Return [X, Y] of the center of cell containing provided text 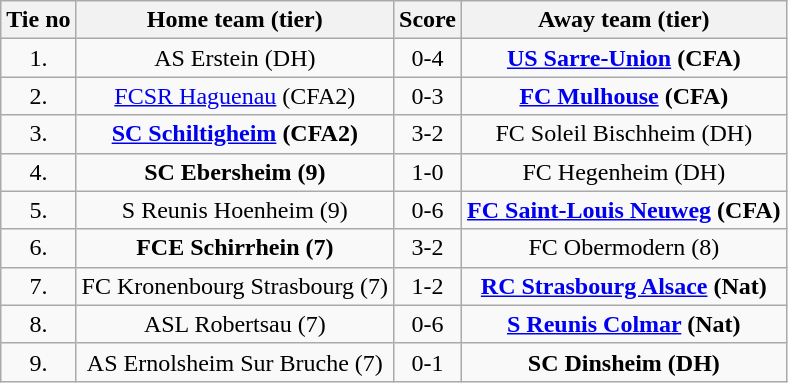
SC Ebersheim (9) [235, 172]
ASL Robertsau (7) [235, 324]
FC Hegenheim (DH) [624, 172]
FC Obermodern (8) [624, 248]
RC Strasbourg Alsace (Nat) [624, 286]
0-1 [428, 362]
Home team (tier) [235, 20]
6. [38, 248]
Score [428, 20]
FC Mulhouse (CFA) [624, 96]
2. [38, 96]
4. [38, 172]
S Reunis Hoenheim (9) [235, 210]
FC Kronenbourg Strasbourg (7) [235, 286]
Away team (tier) [624, 20]
3. [38, 134]
AS Erstein (DH) [235, 58]
FCSR Haguenau (CFA2) [235, 96]
US Sarre-Union (CFA) [624, 58]
FC Saint-Louis Neuweg (CFA) [624, 210]
S Reunis Colmar (Nat) [624, 324]
5. [38, 210]
1-2 [428, 286]
8. [38, 324]
0-4 [428, 58]
SC Schiltigheim (CFA2) [235, 134]
Tie no [38, 20]
FCE Schirrhein (7) [235, 248]
1-0 [428, 172]
SC Dinsheim (DH) [624, 362]
7. [38, 286]
FC Soleil Bischheim (DH) [624, 134]
9. [38, 362]
AS Ernolsheim Sur Bruche (7) [235, 362]
0-3 [428, 96]
1. [38, 58]
